Provide the [x, y] coordinate of the cell's center where the given text is located.  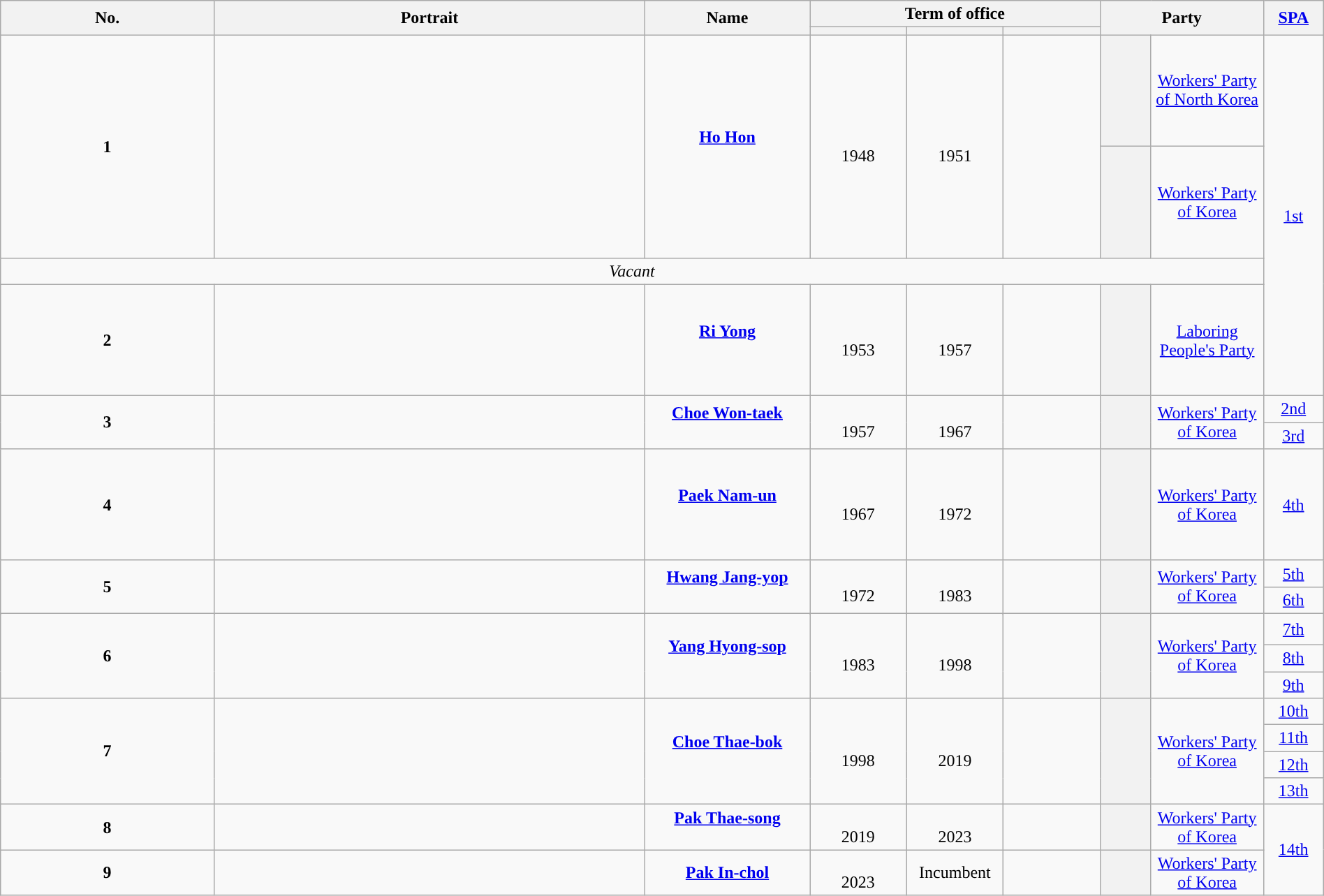
4th [1293, 505]
Choe Won-taek [727, 423]
Party [1182, 18]
1951 [955, 147]
3 [108, 423]
1 [108, 147]
6 [108, 655]
Hwang Jang-yop [727, 587]
Term of office [955, 14]
Choe Thae-bok [727, 751]
3rd [1293, 436]
Ho Hon [727, 147]
6th [1293, 600]
Portrait [429, 18]
2nd [1293, 409]
Incumbent [955, 873]
Ri Yong [727, 340]
8th [1293, 658]
Workers' Party of North Korea [1207, 91]
9th [1293, 685]
Vacant [632, 271]
5th [1293, 573]
1st [1293, 215]
11th [1293, 738]
Pak In-chol [727, 873]
13th [1293, 791]
1953 [859, 340]
8 [108, 827]
4 [108, 505]
7th [1293, 629]
1948 [859, 147]
9 [108, 873]
Laboring People's Party [1207, 340]
14th [1293, 850]
Pak Thae-song [727, 827]
SPA [1293, 18]
Paek Nam-un [727, 505]
12th [1293, 765]
Yang Hyong-sop [727, 655]
10th [1293, 712]
7 [108, 751]
Name [727, 18]
No. [108, 18]
5 [108, 587]
2 [108, 340]
